Search for the cell housing the specified text and yield its (x, y) center coordinate. 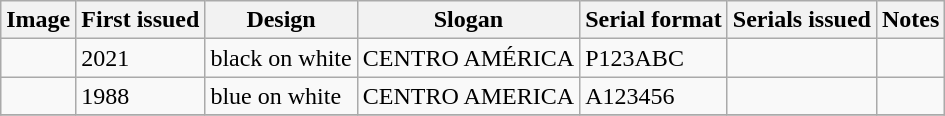
Notes (910, 20)
Serial format (654, 20)
Serials issued (802, 20)
black on white (281, 58)
blue on white (281, 96)
Design (281, 20)
2021 (140, 58)
CENTRO AMERICA (468, 96)
P123ABC (654, 58)
Slogan (468, 20)
Image (38, 20)
CENTRO AMÉRICA (468, 58)
1988 (140, 96)
First issued (140, 20)
A123456 (654, 96)
